Find where the given text appears and provide that cell's center as (x, y) coordinate. 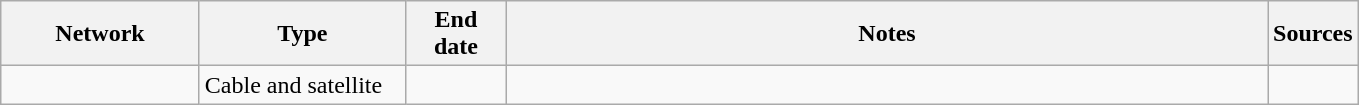
Cable and satellite (302, 85)
Type (302, 34)
End date (456, 34)
Sources (1314, 34)
Notes (886, 34)
Network (100, 34)
